Detect which cell encompasses the target text, then output its (x, y) center coordinate. 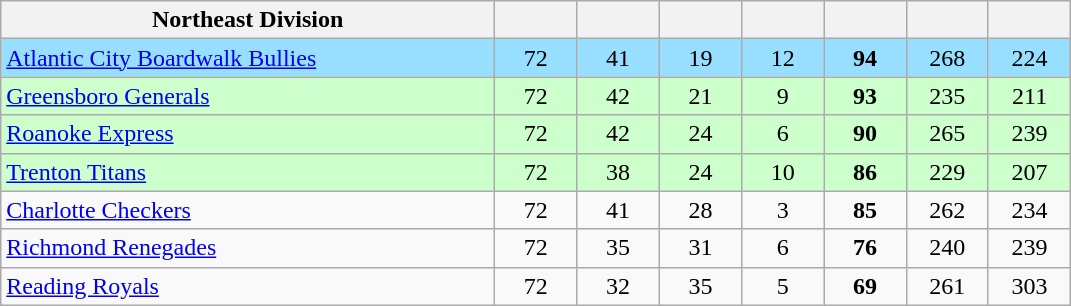
69 (865, 286)
235 (947, 96)
9 (783, 96)
207 (1029, 172)
Greensboro Generals (248, 96)
240 (947, 248)
19 (700, 58)
21 (700, 96)
5 (783, 286)
Richmond Renegades (248, 248)
268 (947, 58)
303 (1029, 286)
Trenton Titans (248, 172)
10 (783, 172)
Charlotte Checkers (248, 210)
261 (947, 286)
38 (618, 172)
234 (1029, 210)
93 (865, 96)
31 (700, 248)
Roanoke Express (248, 134)
3 (783, 210)
Northeast Division (248, 20)
28 (700, 210)
229 (947, 172)
262 (947, 210)
Reading Royals (248, 286)
211 (1029, 96)
224 (1029, 58)
85 (865, 210)
Atlantic City Boardwalk Bullies (248, 58)
32 (618, 286)
12 (783, 58)
76 (865, 248)
90 (865, 134)
265 (947, 134)
94 (865, 58)
86 (865, 172)
